Determine the (X, Y) coordinate at the center of the cell enclosing the given text.  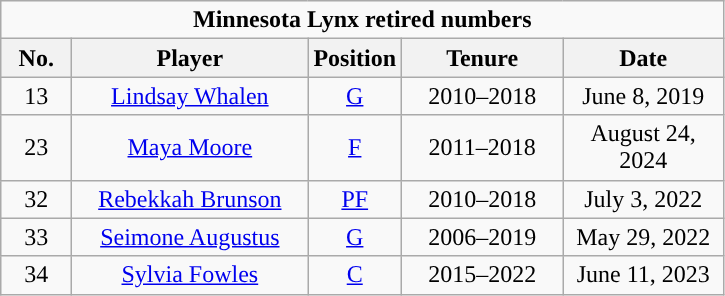
Position (355, 58)
Tenure (482, 58)
2011–2018 (482, 148)
Player (190, 58)
June 11, 2023 (644, 275)
No. (36, 58)
32 (36, 199)
2006–2019 (482, 237)
May 29, 2022 (644, 237)
Lindsay Whalen (190, 96)
2015–2022 (482, 275)
13 (36, 96)
June 8, 2019 (644, 96)
Minnesota Lynx retired numbers (362, 20)
33 (36, 237)
Date (644, 58)
Sylvia Fowles (190, 275)
Rebekkah Brunson (190, 199)
C (355, 275)
F (355, 148)
July 3, 2022 (644, 199)
PF (355, 199)
23 (36, 148)
Seimone Augustus (190, 237)
Maya Moore (190, 148)
August 24, 2024 (644, 148)
34 (36, 275)
